Scan for the cell matching the given text and deliver its (x, y) coordinate at center. 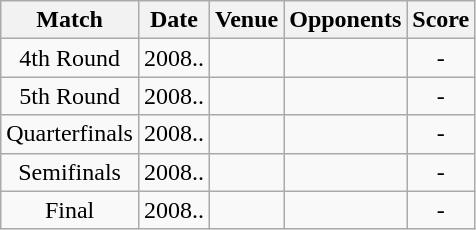
Quarterfinals (70, 134)
Match (70, 20)
Date (174, 20)
Final (70, 210)
4th Round (70, 58)
Semifinals (70, 172)
Venue (246, 20)
Score (441, 20)
Opponents (346, 20)
5th Round (70, 96)
